Return (x, y) of the center of cell containing provided text 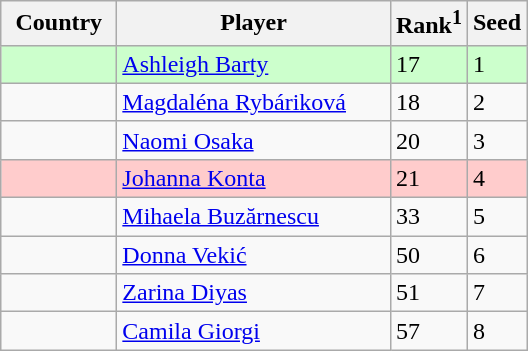
20 (428, 140)
Mihaela Buzărnescu (254, 217)
Donna Vekić (254, 255)
17 (428, 64)
Zarina Diyas (254, 293)
2 (496, 102)
Naomi Osaka (254, 140)
18 (428, 102)
7 (496, 293)
33 (428, 217)
Player (254, 24)
4 (496, 178)
Johanna Konta (254, 178)
21 (428, 178)
Magdaléna Rybáriková (254, 102)
1 (496, 64)
6 (496, 255)
57 (428, 331)
51 (428, 293)
Country (59, 24)
50 (428, 255)
Rank1 (428, 24)
8 (496, 331)
Seed (496, 24)
Camila Giorgi (254, 331)
Ashleigh Barty (254, 64)
5 (496, 217)
3 (496, 140)
